Detect which cell encompasses the target text, then output its (x, y) center coordinate. 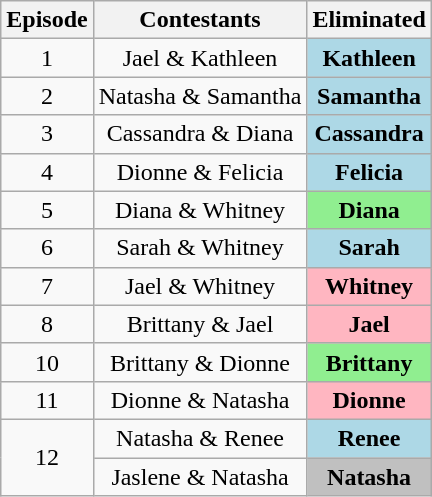
Whitney (369, 286)
Dionne & Natasha (200, 400)
Samantha (369, 96)
7 (47, 286)
Sarah (369, 248)
Jaslene & Natasha (200, 477)
Brittany (369, 362)
Brittany & Jael (200, 324)
3 (47, 134)
Jael & Whitney (200, 286)
8 (47, 324)
Sarah & Whitney (200, 248)
Natasha & Samantha (200, 96)
Episode (47, 20)
Renee (369, 438)
Contestants (200, 20)
Natasha & Renee (200, 438)
Diana & Whitney (200, 210)
Dionne & Felicia (200, 172)
Cassandra (369, 134)
Jael (369, 324)
Cassandra & Diana (200, 134)
Kathleen (369, 58)
Diana (369, 210)
Jael & Kathleen (200, 58)
Eliminated (369, 20)
Natasha (369, 477)
12 (47, 457)
Dionne (369, 400)
2 (47, 96)
4 (47, 172)
11 (47, 400)
5 (47, 210)
10 (47, 362)
Felicia (369, 172)
Brittany & Dionne (200, 362)
6 (47, 248)
1 (47, 58)
